Search for the cell housing the specified text and yield its [X, Y] center coordinate. 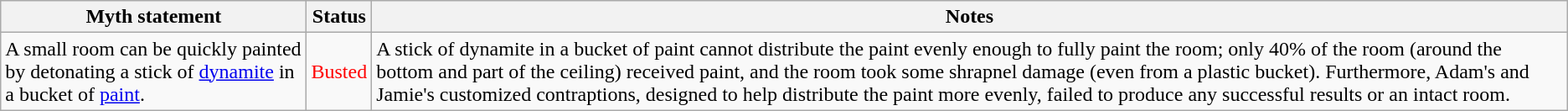
Status [339, 17]
A small room can be quickly painted by detonating a stick of dynamite in a bucket of paint. [154, 71]
Notes [970, 17]
Myth statement [154, 17]
Busted [339, 71]
